Determine the (X, Y) coordinate at the center of the cell enclosing the given text.  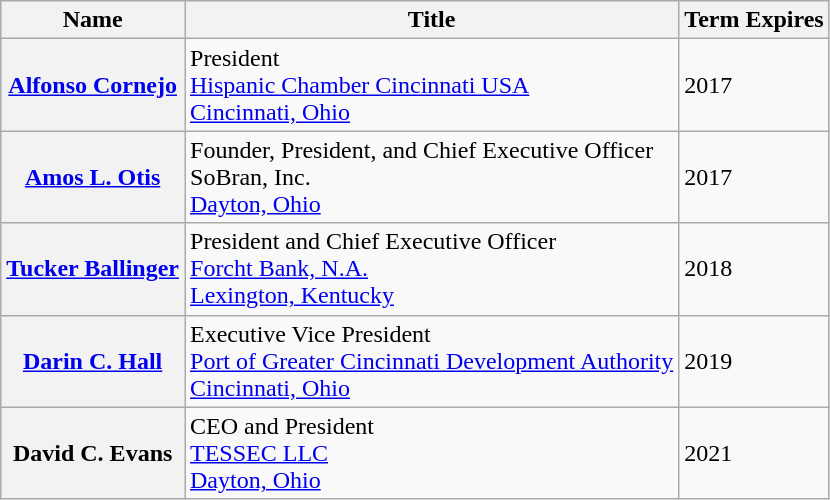
2018 (754, 269)
Term Expires (754, 20)
Title (431, 20)
Tucker Ballinger (93, 269)
PresidentHispanic Chamber Cincinnati USACincinnati, Ohio (431, 85)
CEO and PresidentTESSEC LLCDayton, Ohio (431, 453)
2021 (754, 453)
Darin C. Hall (93, 361)
David C. Evans (93, 453)
President and Chief Executive OfficerForcht Bank, N.A.Lexington, Kentucky (431, 269)
Founder, President, and Chief Executive OfficerSoBran, Inc.Dayton, Ohio (431, 177)
Amos L. Otis (93, 177)
Executive Vice PresidentPort of Greater Cincinnati Development AuthorityCincinnati, Ohio (431, 361)
2019 (754, 361)
Name (93, 20)
Alfonso Cornejo (93, 85)
